For the text-containing cell, return its midpoint in [x, y] coordinate format. 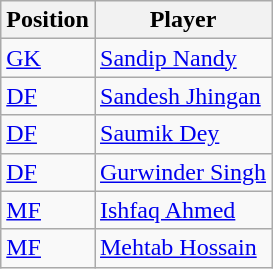
Gurwinder Singh [182, 172]
Sandesh Jhingan [182, 96]
Mehtab Hossain [182, 248]
Position [48, 20]
Ishfaq Ahmed [182, 210]
Sandip Nandy [182, 58]
Player [182, 20]
GK [48, 58]
Saumik Dey [182, 134]
